For the text-containing cell, return its midpoint in [x, y] coordinate format. 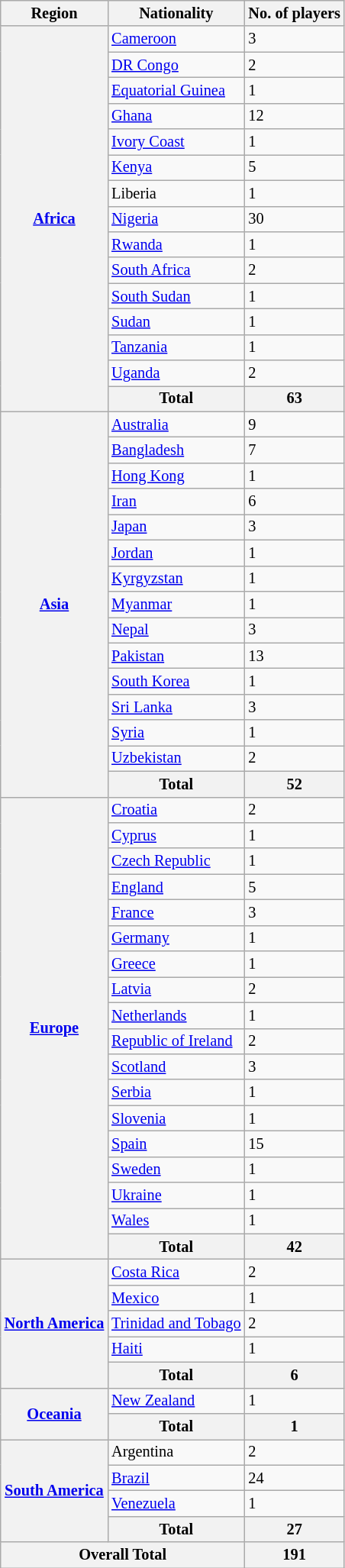
Argentina [176, 1452]
South Africa [176, 270]
Germany [176, 938]
Africa [54, 218]
Costa Rica [176, 1273]
63 [295, 398]
Kyrgyzstan [176, 579]
South America [54, 1490]
Mexico [176, 1298]
Croatia [176, 810]
Bangladesh [176, 450]
Oceania [54, 1414]
Ivory Coast [176, 142]
7 [295, 450]
24 [295, 1478]
Ukraine [176, 1195]
Cyprus [176, 835]
Rwanda [176, 244]
England [176, 887]
Trinidad and Tobago [176, 1324]
Iran [176, 502]
Uganda [176, 373]
Latvia [176, 989]
42 [295, 1247]
New Zealand [176, 1401]
Japan [176, 527]
Hong Kong [176, 476]
Czech Republic [176, 861]
No. of players [295, 13]
27 [295, 1529]
Slovenia [176, 1118]
Ghana [176, 116]
Nepal [176, 630]
Sri Lanka [176, 707]
Pakistan [176, 656]
Uzbekistan [176, 758]
52 [295, 784]
Sudan [176, 321]
Cameroon [176, 39]
Region [54, 13]
North America [54, 1324]
Venezuela [176, 1503]
Tanzania [176, 347]
Australia [176, 424]
Haiti [176, 1349]
Equatorial Guinea [176, 90]
30 [295, 219]
DR Congo [176, 65]
Sweden [176, 1170]
Overall Total [123, 1555]
Europe [54, 1028]
15 [295, 1144]
Jordan [176, 553]
Asia [54, 605]
Serbia [176, 1092]
9 [295, 424]
France [176, 912]
Nigeria [176, 219]
Scotland [176, 1066]
Netherlands [176, 1015]
Greece [176, 964]
Nationality [176, 13]
Republic of Ireland [176, 1041]
191 [295, 1555]
Myanmar [176, 604]
Wales [176, 1221]
12 [295, 116]
Syria [176, 733]
Spain [176, 1144]
Liberia [176, 193]
South Korea [176, 681]
Kenya [176, 167]
Brazil [176, 1478]
South Sudan [176, 296]
13 [295, 656]
